Identify which cell holds the provided text, then report its [X, Y] central coordinate. 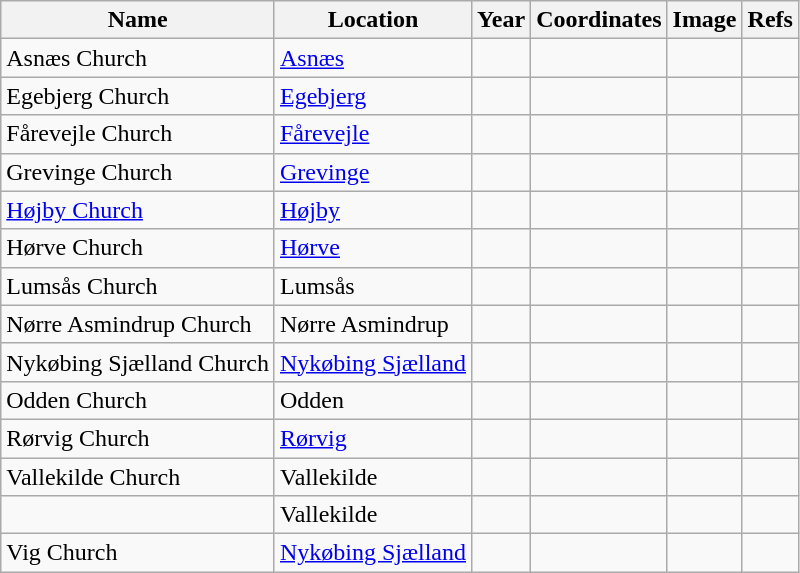
Asnæs [372, 58]
Nykøbing Sjælland Church [138, 362]
Vig Church [138, 553]
Coordinates [599, 20]
Grevinge Church [138, 172]
Rørvig [372, 438]
Højby Church [138, 210]
Nørre Asmindrup [372, 324]
Fårevejle Church [138, 134]
Nørre Asmindrup Church [138, 324]
Asnæs Church [138, 58]
Lumsås [372, 286]
Fårevejle [372, 134]
Højby [372, 210]
Grevinge [372, 172]
Hørve Church [138, 248]
Odden [372, 400]
Rørvig Church [138, 438]
Egebjerg [372, 96]
Name [138, 20]
Location [372, 20]
Vallekilde Church [138, 477]
Egebjerg Church [138, 96]
Lumsås Church [138, 286]
Hørve [372, 248]
Odden Church [138, 400]
Image [704, 20]
Year [502, 20]
Refs [770, 20]
